Search for the cell housing the specified text and yield its [X, Y] center coordinate. 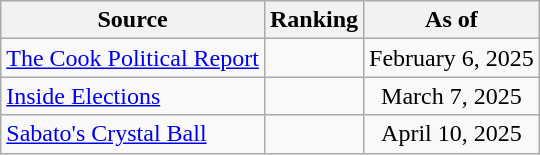
April 10, 2025 [452, 134]
The Cook Political Report [133, 58]
Source [133, 20]
March 7, 2025 [452, 96]
Inside Elections [133, 96]
Sabato's Crystal Ball [133, 134]
Ranking [314, 20]
February 6, 2025 [452, 58]
As of [452, 20]
